Scan for the cell matching the given text and deliver its [X, Y] coordinate at center. 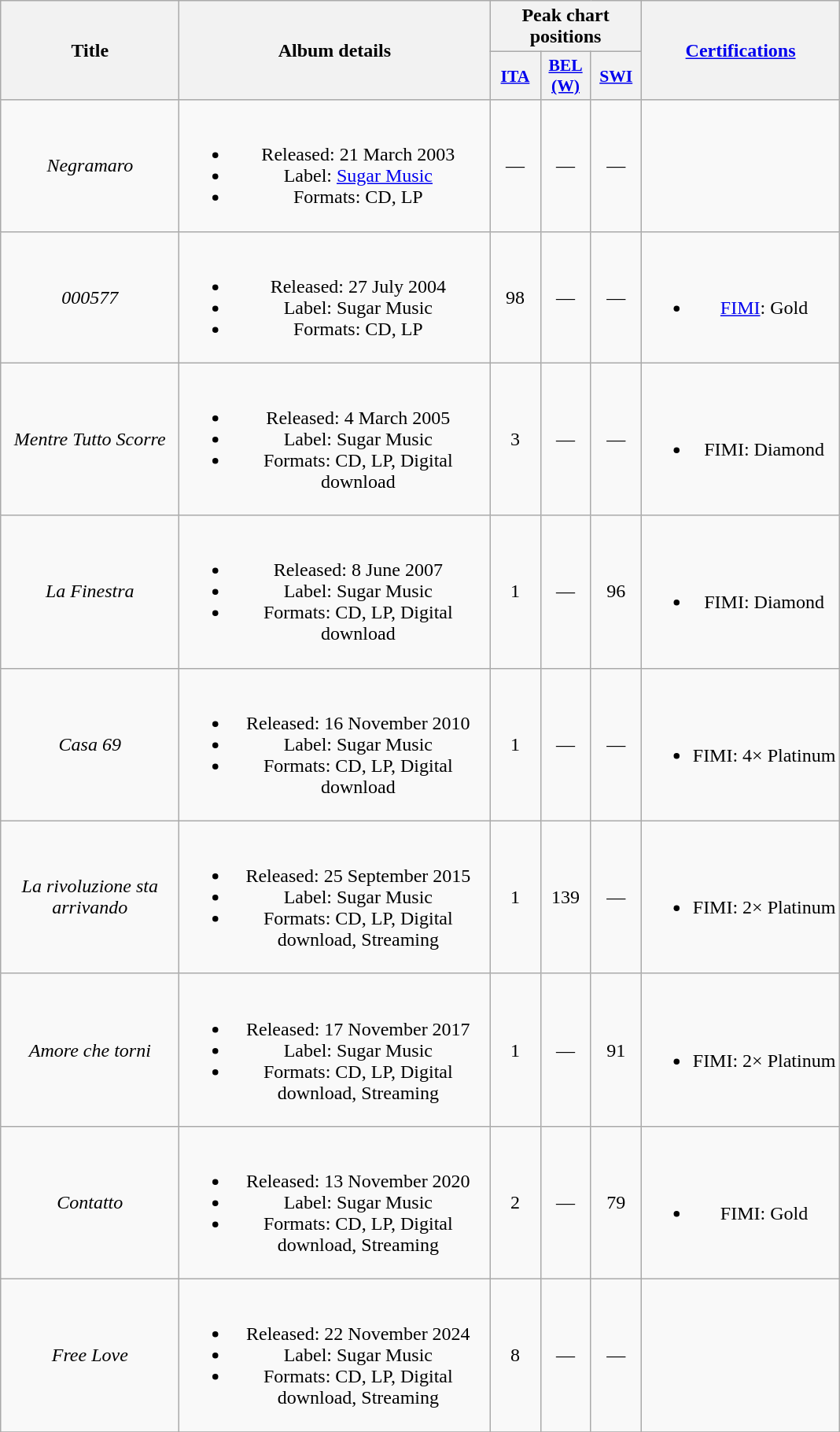
79 [616, 1202]
Mentre Tutto Scorre [90, 439]
Released: 16 November 2010Label: Sugar MusicFormats: CD, LP, Digital download [335, 744]
Released: 27 July 2004Label: Sugar MusicFormats: CD, LP [335, 297]
8 [515, 1355]
Album details [335, 50]
Released: 17 November 2017Label: Sugar MusicFormats: CD, LP, Digital download, Streaming [335, 1050]
La Finestra [90, 592]
SWI [616, 76]
Released: 13 November 2020Label: Sugar MusicFormats: CD, LP, Digital download, Streaming [335, 1202]
Title [90, 50]
Released: 25 September 2015Label: Sugar MusicFormats: CD, LP, Digital download, Streaming [335, 897]
Negramaro [90, 165]
Released: 22 November 2024Label: Sugar MusicFormats: CD, LP, Digital download, Streaming [335, 1355]
Free Love [90, 1355]
2 [515, 1202]
96 [616, 592]
Released: 8 June 2007Label: Sugar MusicFormats: CD, LP, Digital download [335, 592]
Released: 21 March 2003Label: Sugar MusicFormats: CD, LP [335, 165]
3 [515, 439]
Amore che torni [90, 1050]
Certifications [741, 50]
000577 [90, 297]
98 [515, 297]
BEL (W) [566, 76]
FIMI: 4× Platinum [741, 744]
Casa 69 [90, 744]
Contatto [90, 1202]
La rivoluzione sta arrivando [90, 897]
91 [616, 1050]
Peak chart positions [566, 27]
Released: 4 March 2005Label: Sugar MusicFormats: CD, LP, Digital download [335, 439]
139 [566, 897]
ITA [515, 76]
